Identify which cell holds the provided text, then report its (X, Y) central coordinate. 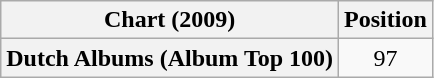
Position (386, 20)
97 (386, 58)
Dutch Albums (Album Top 100) (170, 58)
Chart (2009) (170, 20)
